For the text-containing cell, return its midpoint in (x, y) coordinate format. 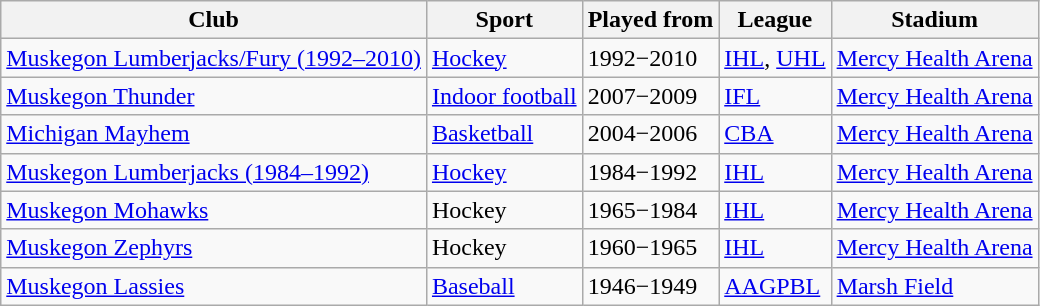
1960−1965 (650, 248)
Muskegon Lumberjacks/Fury (1992–2010) (214, 58)
Sport (504, 20)
Marsh Field (934, 286)
IFL (775, 96)
Muskegon Mohawks (214, 210)
Club (214, 20)
Muskegon Lumberjacks (1984–1992) (214, 172)
IHL, UHL (775, 58)
1965−1984 (650, 210)
CBA (775, 134)
Played from (650, 20)
Basketball (504, 134)
1946−1949 (650, 286)
2007−2009 (650, 96)
Muskegon Zephyrs (214, 248)
Stadium (934, 20)
Baseball (504, 286)
Indoor football (504, 96)
League (775, 20)
1984−1992 (650, 172)
Muskegon Lassies (214, 286)
Muskegon Thunder (214, 96)
1992−2010 (650, 58)
2004−2006 (650, 134)
Michigan Mayhem (214, 134)
AAGPBL (775, 286)
